Determine the (x, y) coordinate at the center of the cell enclosing the given text.  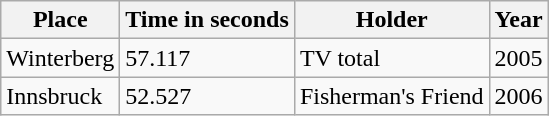
Year (518, 20)
Fisherman's Friend (392, 96)
TV total (392, 58)
2005 (518, 58)
Innsbruck (60, 96)
52.527 (208, 96)
Holder (392, 20)
57.117 (208, 58)
Place (60, 20)
Time in seconds (208, 20)
Winterberg (60, 58)
2006 (518, 96)
